From the cell containing the given text, extract its center point as (X, Y) coordinate. 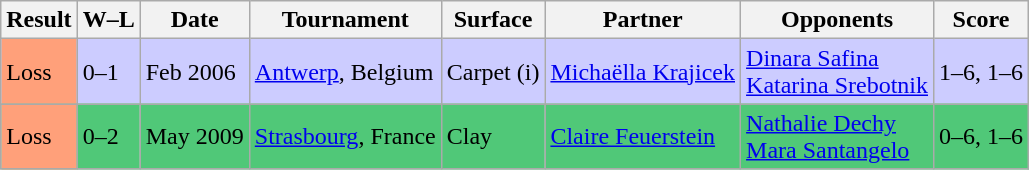
Feb 2006 (194, 72)
Tournament (345, 20)
Result (39, 20)
Clay (493, 136)
Date (194, 20)
Score (982, 20)
Partner (643, 20)
Dinara Safina Katarina Srebotnik (838, 72)
Antwerp, Belgium (345, 72)
Surface (493, 20)
0–2 (108, 136)
Nathalie Dechy Mara Santangelo (838, 136)
Carpet (i) (493, 72)
Opponents (838, 20)
W–L (108, 20)
1–6, 1–6 (982, 72)
Claire Feuerstein (643, 136)
Michaëlla Krajicek (643, 72)
Strasbourg, France (345, 136)
0–1 (108, 72)
May 2009 (194, 136)
0–6, 1–6 (982, 136)
